Scan for the cell matching the given text and deliver its (x, y) coordinate at center. 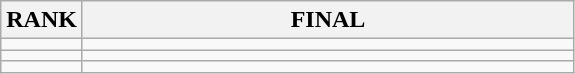
FINAL (328, 20)
RANK (42, 20)
